From the cell containing the given text, extract its center point as [X, Y] coordinate. 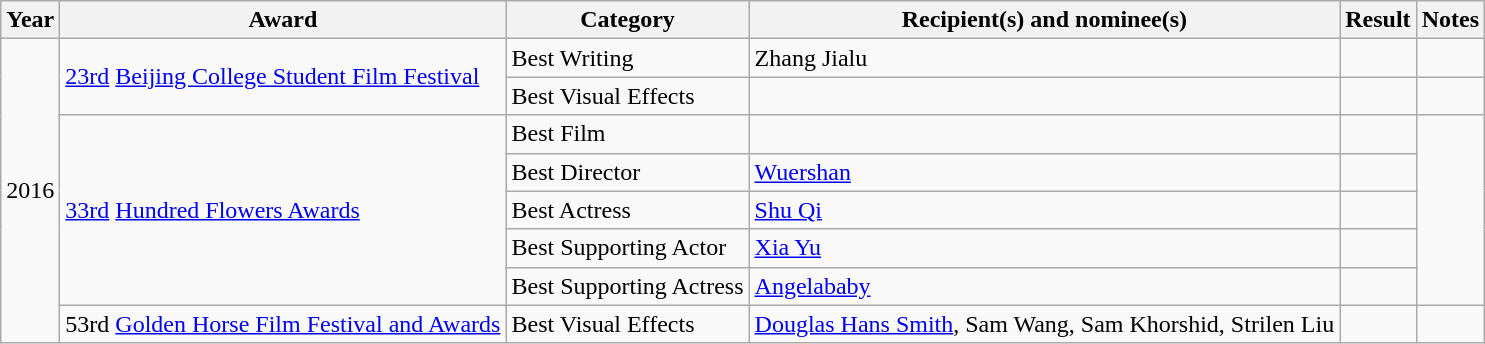
Best Actress [628, 210]
2016 [30, 191]
33rd Hundred Flowers Awards [283, 210]
Award [283, 20]
Shu Qi [1044, 210]
Category [628, 20]
Notes [1450, 20]
Douglas Hans Smith, Sam Wang, Sam Khorshid, Strilen Liu [1044, 324]
Xia Yu [1044, 248]
Wuershan [1044, 172]
Result [1378, 20]
Zhang Jialu [1044, 58]
Best Writing [628, 58]
Year [30, 20]
Best Director [628, 172]
Recipient(s) and nominee(s) [1044, 20]
23rd Beijing College Student Film Festival [283, 77]
Best Supporting Actor [628, 248]
Angelababy [1044, 286]
Best Supporting Actress [628, 286]
Best Film [628, 134]
53rd Golden Horse Film Festival and Awards [283, 324]
